For the text-containing cell, return its midpoint in (x, y) coordinate format. 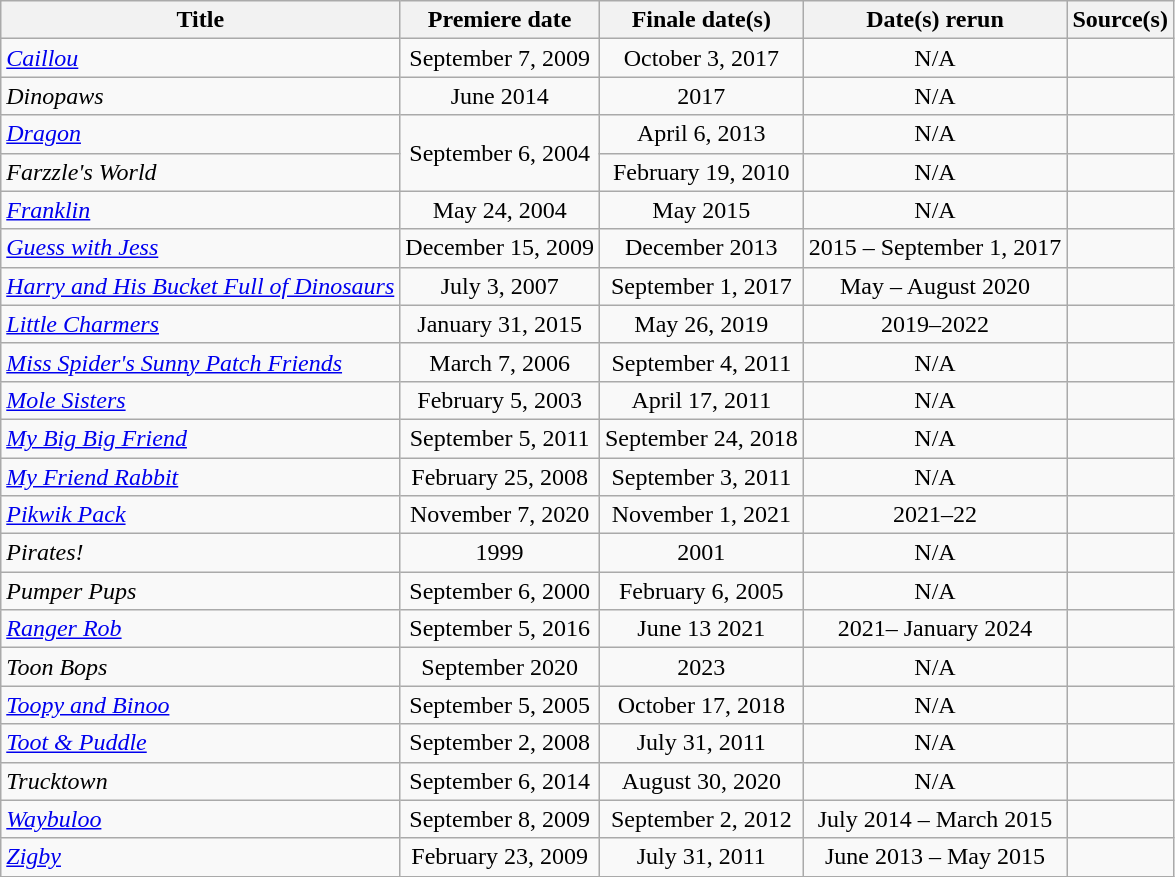
June 13 2021 (701, 629)
September 3, 2011 (701, 477)
Pumper Pups (200, 591)
1999 (500, 553)
2019–2022 (935, 324)
Toot & Puddle (200, 743)
May – August 2020 (935, 286)
Caillou (200, 58)
September 7, 2009 (500, 58)
2021– January 2024 (935, 629)
May 24, 2004 (500, 210)
May 2015 (701, 210)
Dragon (200, 134)
Trucktown (200, 781)
February 25, 2008 (500, 477)
September 24, 2018 (701, 438)
September 2, 2012 (701, 819)
December 2013 (701, 248)
August 30, 2020 (701, 781)
September 5, 2005 (500, 705)
March 7, 2006 (500, 362)
Zigby (200, 857)
September 2, 2008 (500, 743)
Dinopaws (200, 96)
July 3, 2007 (500, 286)
My Big Big Friend (200, 438)
Toon Bops (200, 667)
September 5, 2011 (500, 438)
June 2013 – May 2015 (935, 857)
Guess with Jess (200, 248)
September 6, 2004 (500, 153)
January 31, 2015 (500, 324)
Toopy and Binoo (200, 705)
February 5, 2003 (500, 400)
September 6, 2000 (500, 591)
April 17, 2011 (701, 400)
June 2014 (500, 96)
October 17, 2018 (701, 705)
February 6, 2005 (701, 591)
Title (200, 20)
Premiere date (500, 20)
2023 (701, 667)
September 8, 2009 (500, 819)
Little Charmers (200, 324)
Mole Sisters (200, 400)
September 2020 (500, 667)
Harry and His Bucket Full of Dinosaurs (200, 286)
May 26, 2019 (701, 324)
September 4, 2011 (701, 362)
Pirates! (200, 553)
My Friend Rabbit (200, 477)
2017 (701, 96)
December 15, 2009 (500, 248)
July 2014 – March 2015 (935, 819)
2001 (701, 553)
Farzzle's World (200, 172)
February 23, 2009 (500, 857)
September 5, 2016 (500, 629)
Source(s) (1120, 20)
Miss Spider's Sunny Patch Friends (200, 362)
October 3, 2017 (701, 58)
April 6, 2013 (701, 134)
Waybuloo (200, 819)
2021–22 (935, 515)
November 1, 2021 (701, 515)
Finale date(s) (701, 20)
2015 – September 1, 2017 (935, 248)
September 1, 2017 (701, 286)
Franklin (200, 210)
Pikwik Pack (200, 515)
Ranger Rob (200, 629)
November 7, 2020 (500, 515)
Date(s) rerun (935, 20)
February 19, 2010 (701, 172)
September 6, 2014 (500, 781)
